From the cell containing the given text, extract its center point as [X, Y] coordinate. 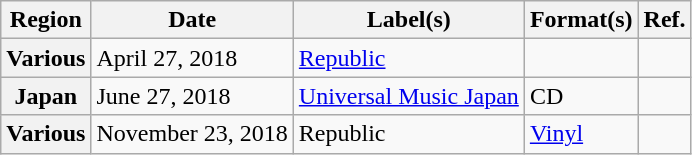
Japan [46, 96]
Format(s) [581, 20]
April 27, 2018 [192, 58]
Vinyl [581, 134]
Region [46, 20]
June 27, 2018 [192, 96]
Label(s) [408, 20]
November 23, 2018 [192, 134]
Ref. [664, 20]
CD [581, 96]
Universal Music Japan [408, 96]
Date [192, 20]
